Search for the cell housing the specified text and yield its [x, y] center coordinate. 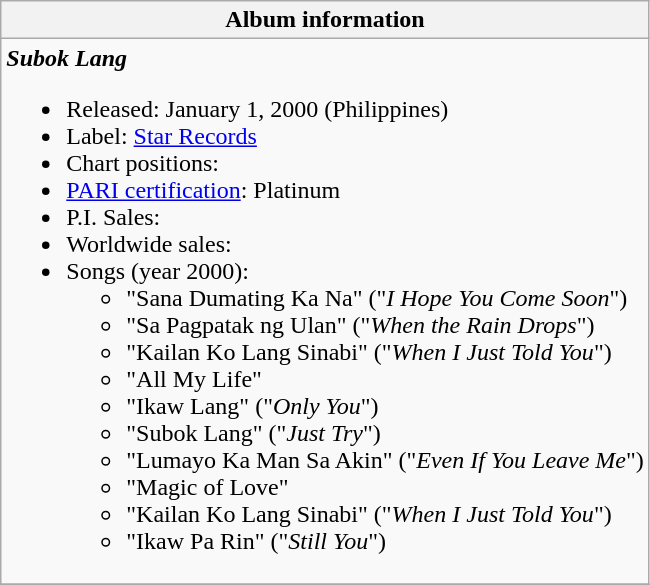
Album information [326, 20]
